Determine the [X, Y] coordinate at the center of the cell enclosing the given text.  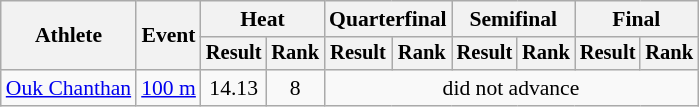
Athlete [68, 36]
Event [168, 36]
Semifinal [514, 19]
100 m [168, 88]
14.13 [234, 88]
8 [295, 88]
Ouk Chanthan [68, 88]
did not advance [511, 88]
Quarterfinal [388, 19]
Heat [262, 19]
Final [636, 19]
